Identify which cell holds the provided text, then report its (X, Y) central coordinate. 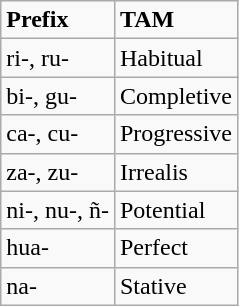
za-, zu- (58, 172)
ni-, nu-, ñ- (58, 210)
Prefix (58, 20)
Potential (176, 210)
Stative (176, 286)
ri-, ru- (58, 58)
Progressive (176, 134)
na- (58, 286)
Perfect (176, 248)
bi-, gu- (58, 96)
Completive (176, 96)
Irrealis (176, 172)
ca-, cu- (58, 134)
Habitual (176, 58)
hua- (58, 248)
TAM (176, 20)
